Return the (X, Y) coordinate for the center point of the cell that contains the specified text.  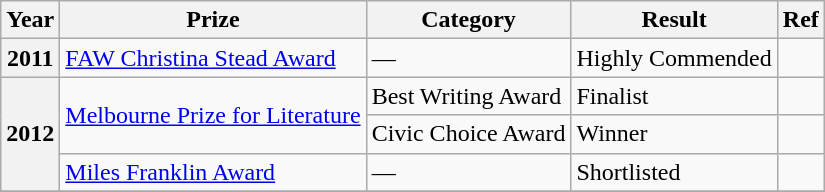
Ref (800, 20)
Year (30, 20)
2011 (30, 58)
Melbourne Prize for Literature (213, 115)
Highly Commended (674, 58)
Prize (213, 20)
Finalist (674, 96)
Result (674, 20)
2012 (30, 134)
FAW Christina Stead Award (213, 58)
Best Writing Award (468, 96)
Category (468, 20)
Shortlisted (674, 172)
Miles Franklin Award (213, 172)
Winner (674, 134)
Civic Choice Award (468, 134)
